Pinpoint the cell where the given text exists, returning its (X, Y) midpoint coordinate. 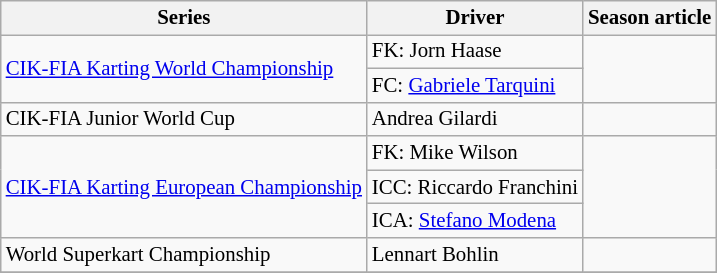
FK: Jorn Haase (475, 51)
FC: Gabriele Tarquini (475, 85)
Andrea Gilardi (475, 119)
ICC: Riccardo Franchini (475, 187)
ICA: Stefano Modena (475, 221)
Lennart Bohlin (475, 255)
FK: Mike Wilson (475, 153)
Series (184, 18)
Driver (475, 18)
Season article (650, 18)
CIK-FIA Junior World Cup (184, 119)
World Superkart Championship (184, 255)
CIK-FIA Karting European Championship (184, 187)
CIK-FIA Karting World Championship (184, 68)
